Extract the (x, y) coordinate from the center of the cell holding the provided text.  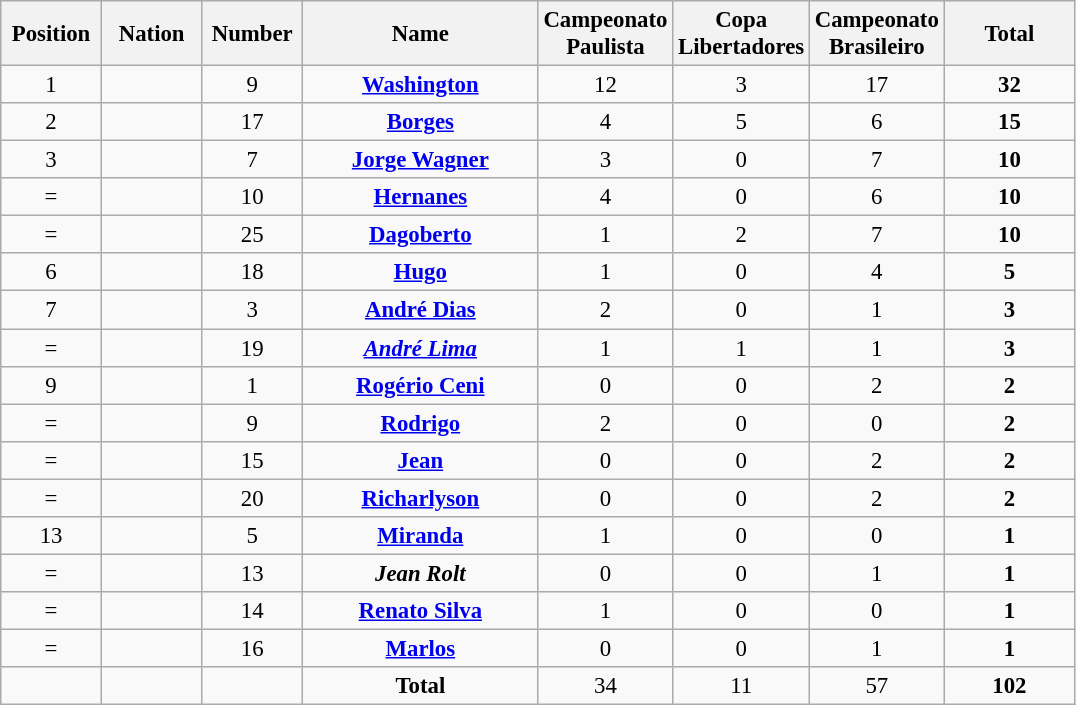
Dagoberto (421, 235)
18 (252, 273)
Number (252, 34)
11 (742, 686)
102 (1010, 686)
Nation (152, 34)
Renato Silva (421, 611)
12 (606, 85)
Rogério Ceni (421, 385)
14 (252, 611)
Richarlyson (421, 498)
20 (252, 498)
32 (1010, 85)
André Lima (421, 348)
Campeonato Paulista (606, 34)
Campeonato Brasileiro (876, 34)
Name (421, 34)
Rodrigo (421, 423)
Jean Rolt (421, 573)
Hernanes (421, 197)
Jean (421, 460)
25 (252, 235)
16 (252, 648)
19 (252, 348)
André Dias (421, 310)
Miranda (421, 536)
Washington (421, 85)
34 (606, 686)
Jorge Wagner (421, 160)
57 (876, 686)
Marlos (421, 648)
Position (52, 34)
Hugo (421, 273)
Copa Libertadores (742, 34)
Borges (421, 122)
